Output the [x, y] coordinate of the center of the cell containing the given text.  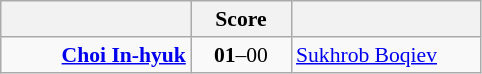
01–00 [241, 55]
Score [241, 19]
Choi In-hyuk [96, 55]
Sukhrob Boqiev [386, 55]
